Return (X, Y) of the center of cell containing provided text 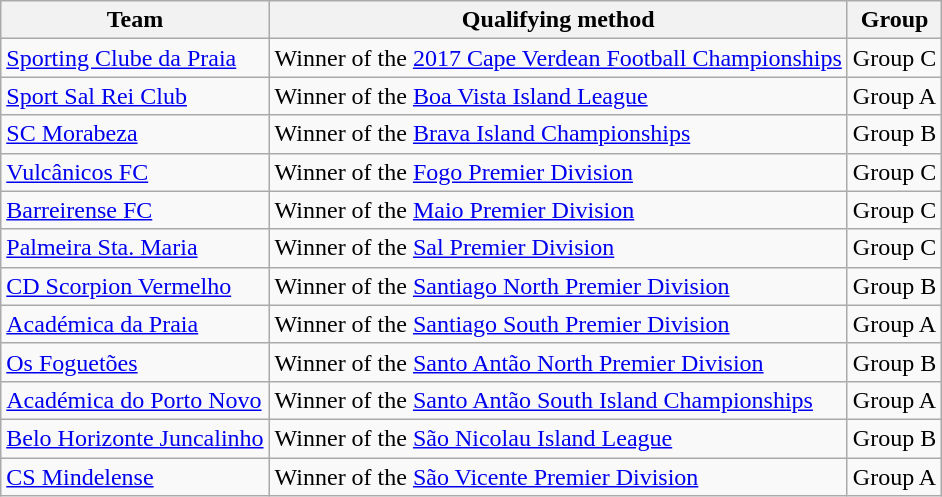
Barreirense FC (135, 210)
Winner of the São Vicente Premier Division (558, 477)
Académica do Porto Novo (135, 400)
SC Morabeza (135, 134)
Sporting Clube da Praia (135, 58)
Group (894, 20)
Vulcânicos FC (135, 172)
Qualifying method (558, 20)
Winner of the 2017 Cape Verdean Football Championships (558, 58)
Winner of the Sal Premier Division (558, 248)
Sport Sal Rei Club (135, 96)
Team (135, 20)
Winner of the Brava Island Championships (558, 134)
Palmeira Sta. Maria (135, 248)
CD Scorpion Vermelho (135, 286)
Académica da Praia (135, 324)
Winner of the Santo Antão North Premier Division (558, 362)
Os Foguetões (135, 362)
Belo Horizonte Juncalinho (135, 438)
Winner of the Santiago North Premier Division (558, 286)
Winner of the Santiago South Premier Division (558, 324)
Winner of the Boa Vista Island League (558, 96)
Winner of the Fogo Premier Division (558, 172)
CS Mindelense (135, 477)
Winner of the Santo Antão South Island Championships (558, 400)
Winner of the Maio Premier Division (558, 210)
Winner of the São Nicolau Island League (558, 438)
